Locate the cell with the specified text and output its (X, Y) center coordinate. 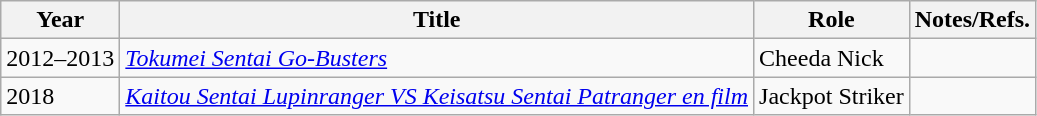
Role (832, 20)
Title (437, 20)
2012–2013 (60, 58)
2018 (60, 96)
Year (60, 20)
Jackpot Striker (832, 96)
Tokumei Sentai Go-Busters (437, 58)
Cheeda Nick (832, 58)
Notes/Refs. (972, 20)
Kaitou Sentai Lupinranger VS Keisatsu Sentai Patranger en film (437, 96)
